Detect which cell encompasses the target text, then output its (x, y) center coordinate. 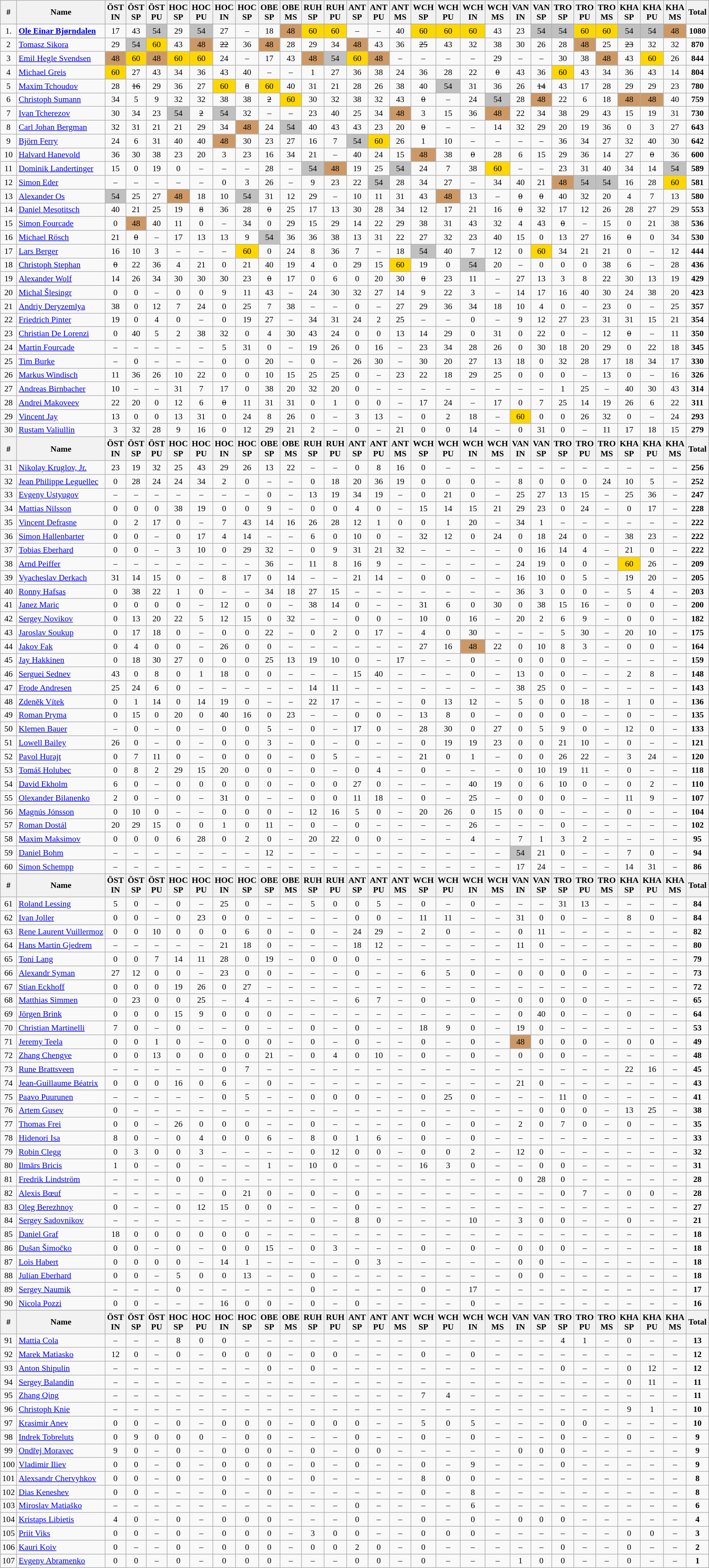
Alexander Wolf (61, 279)
89 (8, 1290)
92 (8, 1355)
44 (8, 646)
Jeremy Teela (61, 1042)
293 (697, 417)
Roland Lessing (61, 904)
Priit Viks (61, 1534)
46 (8, 674)
Jörgen Brink (61, 1014)
90 (8, 1303)
247 (697, 495)
Simon Fourcade (61, 224)
Andreas Birnbacher (61, 389)
Sergey Novikov (61, 619)
175 (697, 633)
Miroslav Matiaško (61, 1506)
Arnd Peiffer (61, 564)
256 (697, 468)
Halvard Hanevold (61, 155)
67 (8, 987)
Dias Keneshev (61, 1492)
50 (8, 729)
Daniel Graf (61, 1235)
Carl Johan Bergman (61, 128)
Mattias Nilsson (61, 509)
252 (697, 481)
74 (8, 1083)
Ondřej Moravec (61, 1451)
Kauri Koiv (61, 1547)
Marek Matiasko (61, 1355)
354 (697, 320)
Martin Fourcade (61, 348)
133 (697, 729)
314 (697, 389)
Pavol Hurajt (61, 757)
Ole Einar Bjørndalen (61, 31)
59 (8, 853)
63 (8, 932)
Michael Greis (61, 72)
357 (697, 306)
Alexis Bœuf (61, 1193)
121 (697, 743)
Tomasz Sikora (61, 45)
429 (697, 279)
Dominik Landertinger (61, 169)
Olexander Bilanenko (61, 798)
Christoph Sumann (61, 100)
77 (8, 1124)
39 (8, 578)
Daniel Mesotitsch (61, 210)
Emil Hegle Svendsen (61, 59)
62 (8, 918)
536 (697, 224)
99 (8, 1451)
589 (697, 169)
205 (697, 578)
Simon Hallenbarter (61, 536)
Oleg Berezhnoy (61, 1207)
78 (8, 1138)
100 (8, 1465)
Friedrich Pinter (61, 320)
350 (697, 334)
106 (8, 1547)
Daniel Bohm (61, 853)
Stian Eckhoff (61, 987)
135 (697, 715)
209 (697, 564)
780 (697, 86)
182 (697, 619)
88 (8, 1276)
1. (8, 31)
58 (8, 839)
Zhang Chengye (61, 1056)
70 (8, 1028)
Rene Laurent Vuillermoz (61, 932)
Jean Philippe Leguellec (61, 481)
Tim Burke (61, 361)
Ilmārs Bricis (61, 1166)
103 (8, 1506)
730 (697, 114)
Artem Gusev (61, 1111)
76 (8, 1111)
Krasimir Anev (61, 1423)
643 (697, 128)
844 (697, 59)
Zdeněk Vítek (61, 702)
642 (697, 141)
Nikolay Kruglov, Jr. (61, 468)
Roman Pryma (61, 715)
203 (697, 592)
Rune Brattsveen (61, 1070)
Alexsandr Chervyhkov (61, 1478)
Toni Lang (61, 959)
Indrek Tobreluts (61, 1437)
Rustam Valiullin (61, 430)
Frode Andresen (61, 688)
600 (697, 155)
47 (8, 688)
87 (8, 1262)
Vyacheslav Derkach (61, 578)
Evgeny Ustyugov (61, 495)
Zhang Qing (61, 1396)
97 (8, 1423)
Christian De Lorenzi (61, 334)
51 (8, 743)
Julian Eberhard (61, 1276)
Andriy Deryzemlya (61, 306)
96 (8, 1410)
Maxim Tchoudov (61, 86)
Maxim Maksimov (61, 839)
Tomáš Holubec (61, 770)
311 (697, 403)
Michal Šlesingr (61, 293)
Markus Windisch (61, 375)
345 (697, 348)
Thomas Frei (61, 1124)
870 (697, 45)
530 (697, 238)
436 (697, 265)
91 (8, 1341)
71 (8, 1042)
Ivan Tcherezov (61, 114)
143 (697, 688)
Janez Maric (61, 605)
37 (8, 550)
Jaroslav Soukup (61, 633)
Serguei Sednev (61, 674)
101 (8, 1478)
Vladimir Iliev (61, 1465)
56 (8, 812)
Christian Martinelli (61, 1028)
759 (697, 100)
580 (697, 196)
Lars Berger (61, 251)
Simon Eder (61, 182)
Björn Ferry (61, 141)
Ronny Hafsas (61, 592)
Simon Schempp (61, 867)
Mattia Cola (61, 1341)
Roman Dostál (61, 825)
52 (8, 757)
326 (697, 375)
Ivan Joller (61, 918)
Magnús Jónsson (61, 812)
75 (8, 1097)
136 (697, 702)
85 (8, 1235)
Evgeny Abramenko (61, 1561)
Matthias Simmen (61, 1000)
81 (8, 1180)
Vincent Jay (61, 417)
Dušan Šimočko (61, 1248)
Hidenori Isa (61, 1138)
Nicola Pozzi (61, 1303)
68 (8, 1000)
66 (8, 973)
110 (697, 784)
Robin Clegg (61, 1152)
553 (697, 210)
228 (697, 509)
330 (697, 361)
Vincent Defrasne (61, 523)
118 (697, 770)
Kristaps Libietis (61, 1520)
57 (8, 825)
Alexandr Syman (61, 973)
Jean-Guillaume Béatrix (61, 1083)
Anton Shipulin (61, 1368)
42 (8, 619)
804 (697, 72)
Lois Habert (61, 1262)
Christoph Knie (61, 1410)
Alexander Os (61, 196)
148 (697, 674)
83 (8, 1207)
55 (8, 798)
Jakov Fak (61, 646)
93 (8, 1368)
Sergey Balandin (61, 1382)
Christoph Stephan (61, 265)
581 (697, 182)
444 (697, 251)
Tobias Eberhard (61, 550)
159 (697, 660)
Sergey Naumik (61, 1290)
Andrei Makoveev (61, 403)
Hans Martin Gjedrem (61, 946)
200 (697, 605)
120 (697, 757)
Fredrik Lindström (61, 1180)
Klemen Bauer (61, 729)
Sergey Sadovnikov (61, 1221)
1080 (697, 31)
423 (697, 293)
Jay Hakkinen (61, 660)
David Ekholm (61, 784)
Lowell Bailey (61, 743)
Paavo Puurunen (61, 1097)
69 (8, 1014)
164 (697, 646)
105 (8, 1534)
61 (8, 904)
Michael Rösch (61, 238)
279 (697, 430)
98 (8, 1437)
